Locate the cell with the specified text and output its [X, Y] center coordinate. 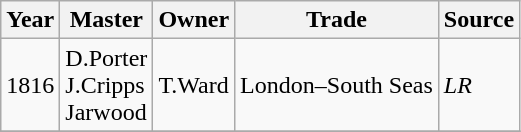
Year [30, 20]
Trade [337, 20]
D.PorterJ.CrippsJarwood [106, 85]
London–South Seas [337, 85]
LR [478, 85]
1816 [30, 85]
Owner [194, 20]
Source [478, 20]
T.Ward [194, 85]
Master [106, 20]
